Detect which cell encompasses the target text, then output its (X, Y) center coordinate. 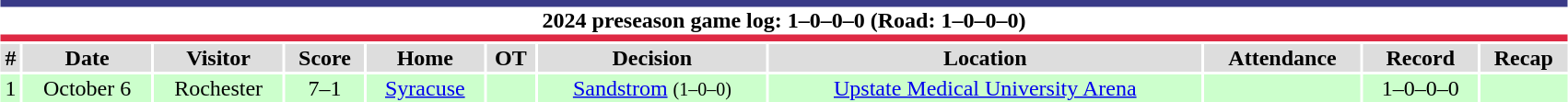
1 (11, 88)
OT (510, 58)
Decision (652, 58)
Recap (1524, 58)
Home (426, 58)
October 6 (87, 88)
Record (1421, 58)
Score (324, 58)
1–0–0–0 (1421, 88)
Visitor (218, 58)
Rochester (218, 88)
Location (986, 58)
# (11, 58)
Upstate Medical University Arena (986, 88)
Attendance (1282, 58)
7–1 (324, 88)
Sandstrom (1–0–0) (652, 88)
Syracuse (426, 88)
2024 preseason game log: 1–0–0–0 (Road: 1–0–0–0) (784, 20)
Date (87, 58)
